Capture the cell that displays the provided text and extract its [x, y] central coordinate. 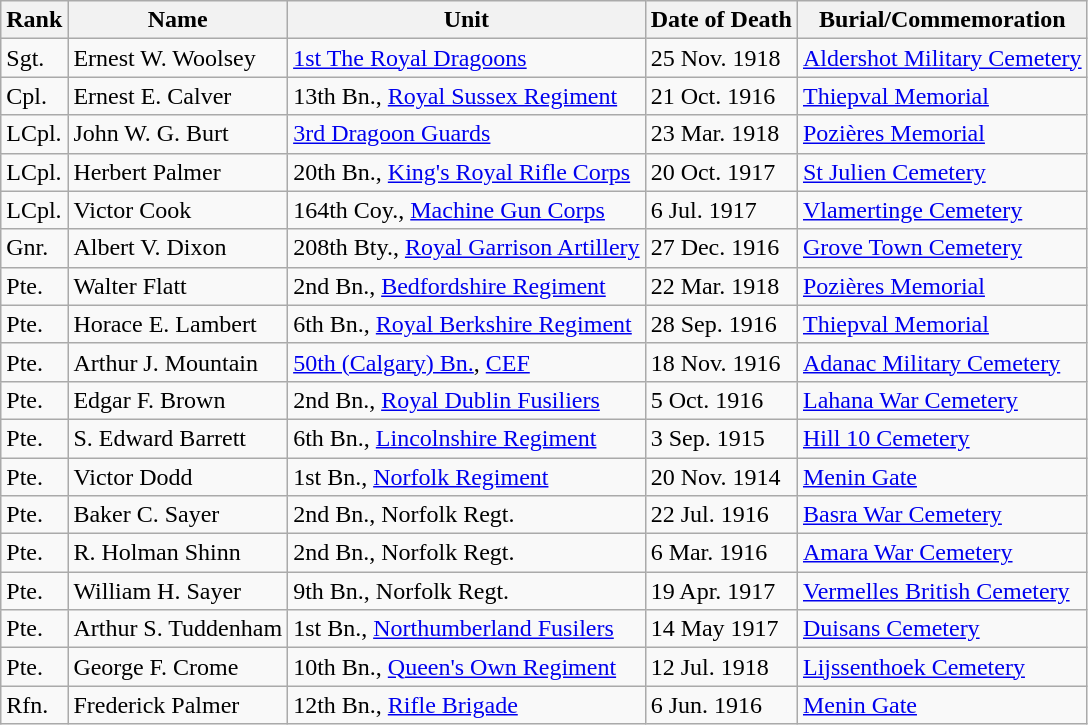
Ernest W. Woolsey [178, 58]
Gnr. [34, 248]
208th Bty., Royal Garrison Artillery [466, 248]
Arthur S. Tuddenham [178, 629]
Victor Cook [178, 210]
1st Bn., Northumberland Fusilers [466, 629]
2nd Bn., Royal Dublin Fusiliers [466, 400]
Cpl. [34, 96]
12th Bn., Rifle Brigade [466, 705]
Albert V. Dixon [178, 248]
6 Mar. 1916 [721, 553]
Date of Death [721, 20]
Lijssenthoek Cemetery [942, 667]
18 Nov. 1916 [721, 362]
25 Nov. 1918 [721, 58]
Basra War Cemetery [942, 515]
Name [178, 20]
Adanac Military Cemetery [942, 362]
Baker C. Sayer [178, 515]
3 Sep. 1915 [721, 438]
Ernest E. Calver [178, 96]
Aldershot Military Cemetery [942, 58]
Duisans Cemetery [942, 629]
27 Dec. 1916 [721, 248]
Edgar F. Brown [178, 400]
1st The Royal Dragoons [466, 58]
28 Sep. 1916 [721, 324]
21 Oct. 1916 [721, 96]
John W. G. Burt [178, 134]
14 May 1917 [721, 629]
St Julien Cemetery [942, 172]
Frederick Palmer [178, 705]
20 Nov. 1914 [721, 477]
6 Jun. 1916 [721, 705]
20th Bn., King's Royal Rifle Corps [466, 172]
3rd Dragoon Guards [466, 134]
Amara War Cemetery [942, 553]
Hill 10 Cemetery [942, 438]
2nd Bn., Bedfordshire Regiment [466, 286]
Victor Dodd [178, 477]
Grove Town Cemetery [942, 248]
10th Bn., Queen's Own Regiment [466, 667]
Herbert Palmer [178, 172]
9th Bn., Norfolk Regt. [466, 591]
S. Edward Barrett [178, 438]
13th Bn., Royal Sussex Regiment [466, 96]
5 Oct. 1916 [721, 400]
22 Jul. 1916 [721, 515]
Unit [466, 20]
23 Mar. 1918 [721, 134]
50th (Calgary) Bn., CEF [466, 362]
Vlamertinge Cemetery [942, 210]
Burial/Commemoration [942, 20]
Rfn. [34, 705]
1st Bn., Norfolk Regiment [466, 477]
22 Mar. 1918 [721, 286]
19 Apr. 1917 [721, 591]
6th Bn., Royal Berkshire Regiment [466, 324]
Sgt. [34, 58]
Arthur J. Mountain [178, 362]
Lahana War Cemetery [942, 400]
George F. Crome [178, 667]
6 Jul. 1917 [721, 210]
12 Jul. 1918 [721, 667]
Vermelles British Cemetery [942, 591]
164th Coy., Machine Gun Corps [466, 210]
R. Holman Shinn [178, 553]
Horace E. Lambert [178, 324]
20 Oct. 1917 [721, 172]
6th Bn., Lincolnshire Regiment [466, 438]
Rank [34, 20]
William H. Sayer [178, 591]
Walter Flatt [178, 286]
